Extract the (x, y) coordinate from the center of the cell holding the provided text.  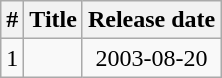
Release date (151, 20)
2003-08-20 (151, 58)
1 (12, 58)
Title (54, 20)
# (12, 20)
